Output the [X, Y] coordinate of the center of the cell containing the given text.  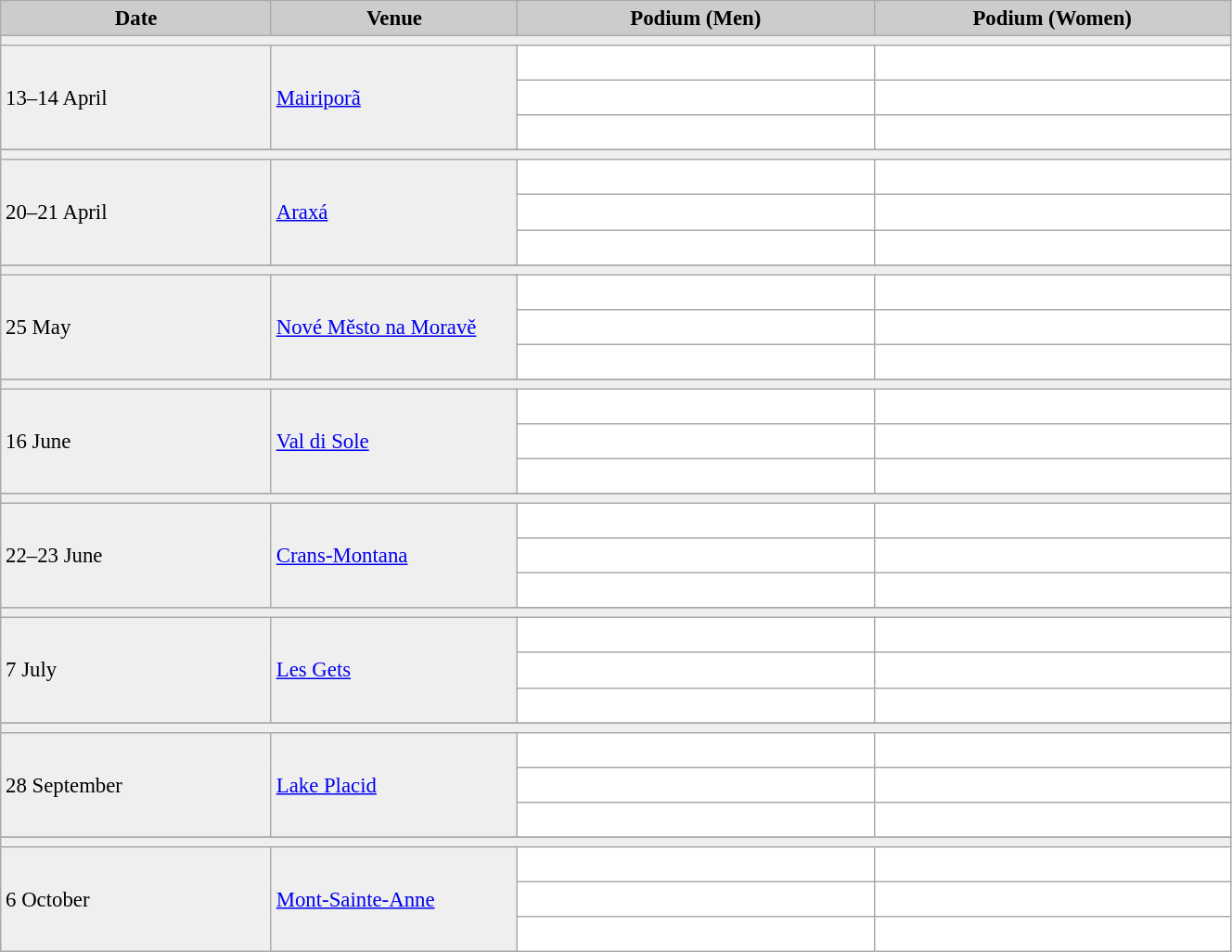
20–21 April [136, 212]
Podium (Men) [696, 19]
22–23 June [136, 557]
16 June [136, 442]
Mairiporã [393, 98]
6 October [136, 900]
13–14 April [136, 98]
Crans-Montana [393, 557]
7 July [136, 670]
28 September [136, 785]
Date [136, 19]
Podium (Women) [1052, 19]
Val di Sole [393, 442]
Venue [393, 19]
25 May [136, 327]
Nové Město na Moravě [393, 327]
Les Gets [393, 670]
Araxá [393, 212]
Lake Placid [393, 785]
Mont-Sainte-Anne [393, 900]
